From the cell containing the given text, extract its center point as (X, Y) coordinate. 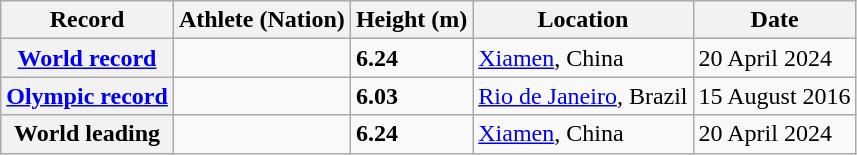
Record (88, 20)
World leading (88, 134)
Rio de Janeiro, Brazil (583, 96)
World record (88, 58)
Athlete (Nation) (262, 20)
Height (m) (411, 20)
Olympic record (88, 96)
Date (774, 20)
Location (583, 20)
15 August 2016 (774, 96)
6.03 (411, 96)
